Search for the cell housing the specified text and yield its (x, y) center coordinate. 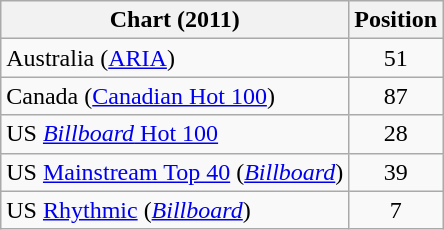
28 (396, 134)
87 (396, 96)
US Rhythmic (Billboard) (175, 210)
US Mainstream Top 40 (Billboard) (175, 172)
39 (396, 172)
Australia (ARIA) (175, 58)
Position (396, 20)
7 (396, 210)
Canada (Canadian Hot 100) (175, 96)
Chart (2011) (175, 20)
US Billboard Hot 100 (175, 134)
51 (396, 58)
